From the cell containing the given text, extract its center point as [X, Y] coordinate. 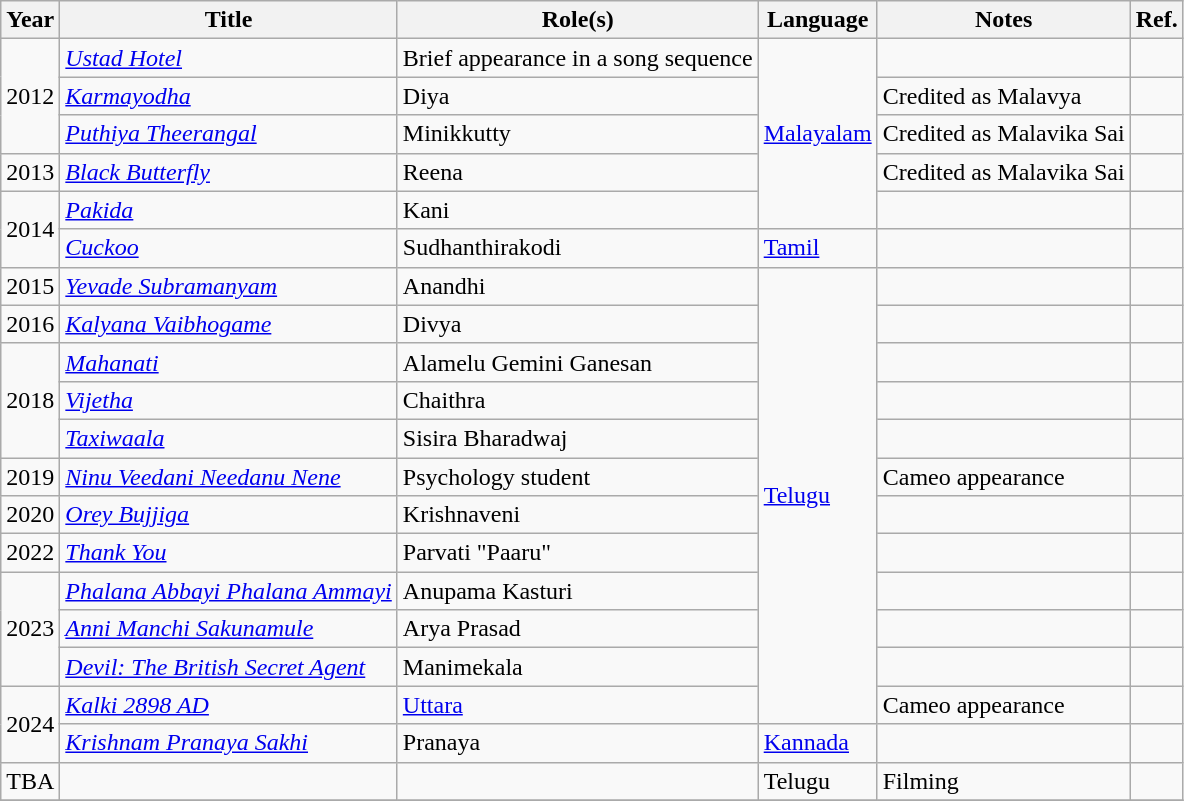
Devil: The British Secret Agent [228, 667]
Krishnam Pranaya Sakhi [228, 743]
Diya [578, 96]
2024 [30, 724]
Vijetha [228, 400]
Taxiwaala [228, 438]
Black Butterfly [228, 172]
Pakida [228, 210]
Title [228, 20]
TBA [30, 781]
2013 [30, 172]
Karmayodha [228, 96]
Notes [1004, 20]
Thank You [228, 553]
Kani [578, 210]
Minikkutty [578, 134]
Cuckoo [228, 248]
Puthiya Theerangal [228, 134]
Brief appearance in a song sequence [578, 58]
Kannada [818, 743]
Anandhi [578, 286]
Anni Manchi Sakunamule [228, 629]
2014 [30, 229]
Role(s) [578, 20]
Reena [578, 172]
2018 [30, 400]
2019 [30, 477]
Pranaya [578, 743]
Year [30, 20]
Psychology student [578, 477]
Sisira Bharadwaj [578, 438]
Sudhanthirakodi [578, 248]
Manimekala [578, 667]
Chaithra [578, 400]
Kalki 2898 AD [228, 705]
2012 [30, 96]
Mahanati [228, 362]
Credited as Malavya [1004, 96]
Ref. [1156, 20]
2020 [30, 515]
Uttara [578, 705]
Yevade Subramanyam [228, 286]
Alamelu Gemini Ganesan [578, 362]
Divya [578, 324]
Parvati "Paaru" [578, 553]
Filming [1004, 781]
Language [818, 20]
Krishnaveni [578, 515]
Tamil [818, 248]
Arya Prasad [578, 629]
Kalyana Vaibhogame [228, 324]
Ninu Veedani Needanu Nene [228, 477]
Anupama Kasturi [578, 591]
Malayalam [818, 134]
Ustad Hotel [228, 58]
Orey Bujjiga [228, 515]
2022 [30, 553]
2016 [30, 324]
Phalana Abbayi Phalana Ammayi [228, 591]
2023 [30, 629]
2015 [30, 286]
